Output the (X, Y) coordinate of the center of the cell containing the given text.  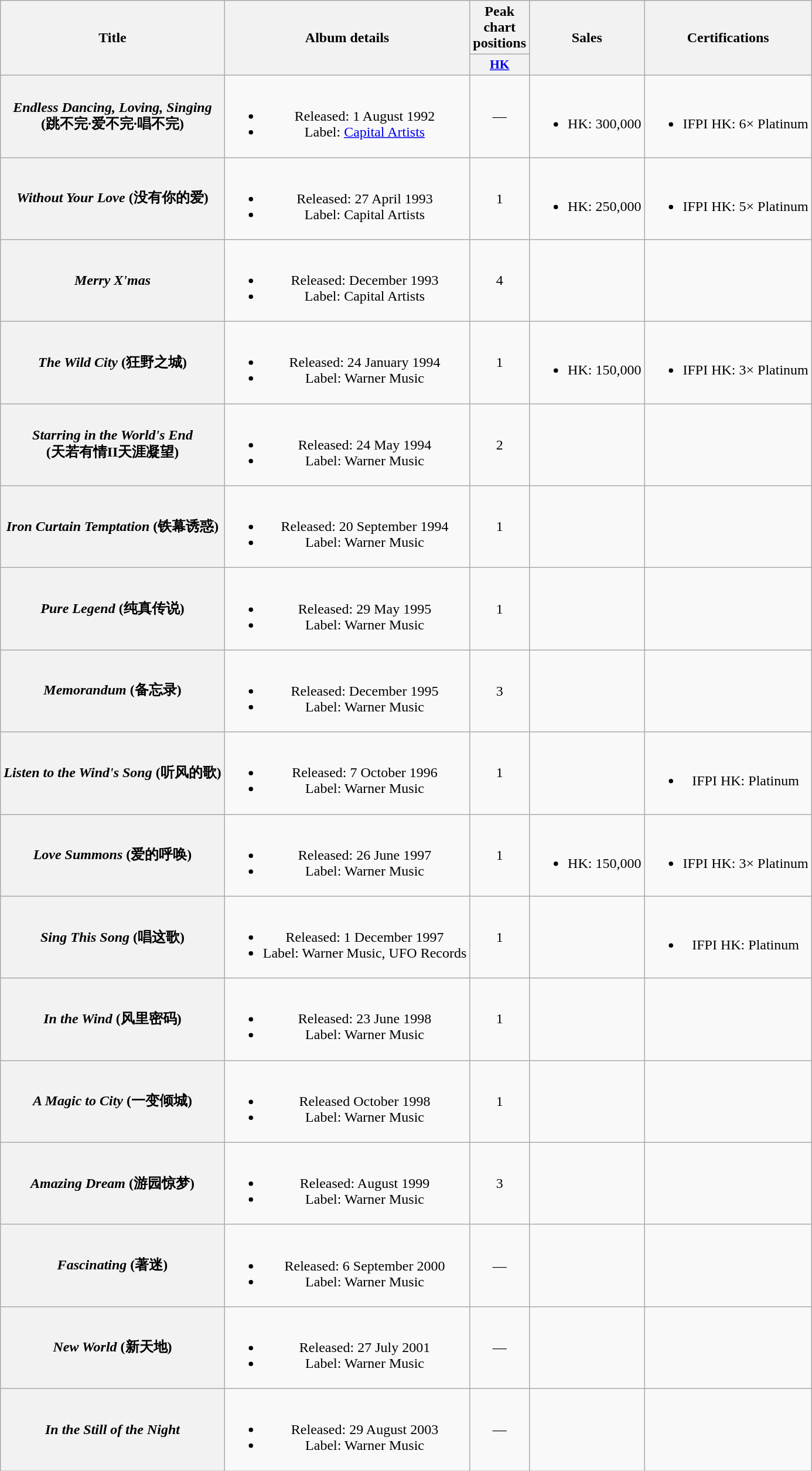
Sales (587, 38)
Released October 1998Label: Warner Music (347, 1101)
Released: December 1995Label: Warner Music (347, 691)
Released: 29 May 1995Label: Warner Music (347, 609)
IFPI HK: 5× Platinum (728, 198)
Without Your Love (没有你的爱) (112, 198)
Released: 27 April 1993Label: Capital Artists (347, 198)
The Wild City (狂野之城) (112, 363)
Merry X'mas (112, 281)
Pure Legend (纯真传说) (112, 609)
Love Summons (爱的呼唤) (112, 855)
Starring in the World's End(天若有情II天涯凝望) (112, 445)
In the Still of the Night (112, 1429)
Peak chart positions (500, 28)
New World (新天地) (112, 1347)
Released: 29 August 2003Label: Warner Music (347, 1429)
Iron Curtain Temptation (铁幕诱惑) (112, 527)
Listen to the Wind's Song (听风的歌) (112, 773)
Released: 7 October 1996Label: Warner Music (347, 773)
HK: 300,000 (587, 116)
Released: 24 January 1994Label: Warner Music (347, 363)
Endless Dancing, Loving, Singing(跳不完·爱不完·唱不完) (112, 116)
Released: 26 June 1997Label: Warner Music (347, 855)
Memorandum (备忘录) (112, 691)
Released: 1 December 1997Label: Warner Music, UFO Records (347, 937)
Released: December 1993Label: Capital Artists (347, 281)
A Magic to City (一变倾城) (112, 1101)
HK (500, 65)
IFPI HK: 6× Platinum (728, 116)
Released: 1 August 1992Label: Capital Artists (347, 116)
Released: 6 September 2000Label: Warner Music (347, 1265)
Amazing Dream (游园惊梦) (112, 1183)
2 (500, 445)
Released: 23 June 1998Label: Warner Music (347, 1019)
Released: 20 September 1994Label: Warner Music (347, 527)
HK: 250,000 (587, 198)
Sing This Song (唱这歌) (112, 937)
Released: 27 July 2001Label: Warner Music (347, 1347)
Released: August 1999Label: Warner Music (347, 1183)
Fascinating (著迷) (112, 1265)
Title (112, 38)
Released: 24 May 1994Label: Warner Music (347, 445)
4 (500, 281)
Certifications (728, 38)
Album details (347, 38)
In the Wind (风里密码) (112, 1019)
